Return the (X, Y) coordinate for the center point of the cell that contains the specified text.  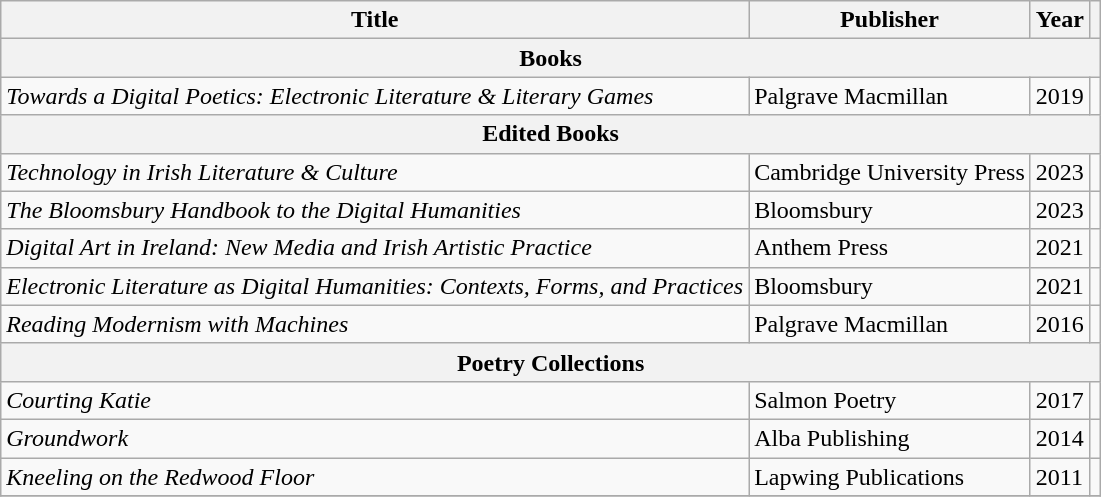
Groundwork (375, 438)
2017 (1060, 400)
Title (375, 20)
2014 (1060, 438)
The Bloomsbury Handbook to the Digital Humanities (375, 210)
Anthem Press (890, 248)
Courting Katie (375, 400)
Technology in Irish Literature & Culture (375, 172)
Books (551, 58)
Digital Art in Ireland: New Media and Irish Artistic Practice (375, 248)
2019 (1060, 96)
Reading Modernism with Machines (375, 324)
Poetry Collections (551, 362)
Alba Publishing (890, 438)
Edited Books (551, 134)
Kneeling on the Redwood Floor (375, 477)
2016 (1060, 324)
Year (1060, 20)
Cambridge University Press (890, 172)
Salmon Poetry (890, 400)
Towards a Digital Poetics: Electronic Literature & Literary Games (375, 96)
Electronic Literature as Digital Humanities: Contexts, Forms, and Practices (375, 286)
2011 (1060, 477)
Lapwing Publications (890, 477)
Publisher (890, 20)
